Detect which cell encompasses the target text, then output its (x, y) center coordinate. 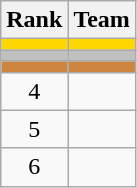
5 (34, 129)
Team (102, 20)
Rank (34, 20)
4 (34, 91)
6 (34, 167)
